For the text-containing cell, return its midpoint in [x, y] coordinate format. 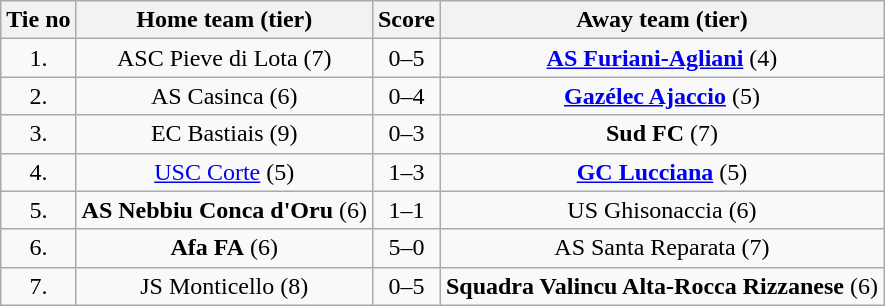
1–1 [406, 210]
JS Monticello (8) [224, 286]
USC Corte (5) [224, 172]
2. [38, 96]
Home team (tier) [224, 20]
4. [38, 172]
7. [38, 286]
Tie no [38, 20]
Sud FC (7) [662, 134]
AS Nebbiu Conca d'Oru (6) [224, 210]
1–3 [406, 172]
Squadra Valincu Alta-Rocca Rizzanese (6) [662, 286]
3. [38, 134]
1. [38, 58]
Away team (tier) [662, 20]
GC Lucciana (5) [662, 172]
5. [38, 210]
Gazélec Ajaccio (5) [662, 96]
AS Santa Reparata (7) [662, 248]
Score [406, 20]
EC Bastiais (9) [224, 134]
AS Furiani-Agliani (4) [662, 58]
US Ghisonaccia (6) [662, 210]
Afa FA (6) [224, 248]
AS Casinca (6) [224, 96]
0–3 [406, 134]
0–4 [406, 96]
ASC Pieve di Lota (7) [224, 58]
5–0 [406, 248]
6. [38, 248]
